Find where the given text appears and provide that cell's center as [X, Y] coordinate. 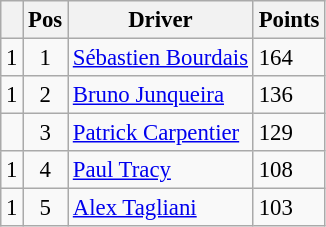
Points [288, 20]
164 [288, 58]
3 [46, 133]
2 [46, 95]
Patrick Carpentier [161, 133]
5 [46, 208]
Bruno Junqueira [161, 95]
Paul Tracy [161, 170]
Sébastien Bourdais [161, 58]
108 [288, 170]
103 [288, 208]
Alex Tagliani [161, 208]
136 [288, 95]
Driver [161, 20]
129 [288, 133]
Pos [46, 20]
4 [46, 170]
